Identify which cell holds the provided text, then report its [X, Y] central coordinate. 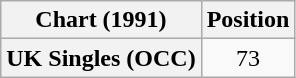
UK Singles (OCC) [101, 58]
Position [248, 20]
73 [248, 58]
Chart (1991) [101, 20]
